Return (X, Y) of the center of cell containing provided text 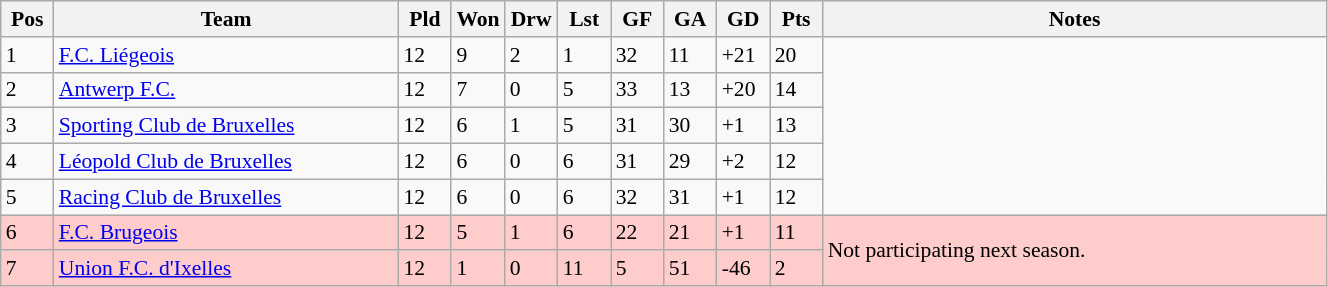
Union F.C. d'Ixelles (226, 269)
Pts (796, 19)
Team (226, 19)
21 (690, 233)
+20 (744, 90)
20 (796, 55)
Antwerp F.C. (226, 90)
GA (690, 19)
F.C. Brugeois (226, 233)
Notes (1075, 19)
3 (28, 126)
51 (690, 269)
33 (638, 90)
22 (638, 233)
GD (744, 19)
Won (478, 19)
Lst (584, 19)
9 (478, 55)
30 (690, 126)
Léopold Club de Bruxelles (226, 162)
Drw (532, 19)
29 (690, 162)
+2 (744, 162)
F.C. Liégeois (226, 55)
-46 (744, 269)
GF (638, 19)
Not participating next season. (1075, 250)
+21 (744, 55)
4 (28, 162)
14 (796, 90)
Sporting Club de Bruxelles (226, 126)
Pld (424, 19)
Pos (28, 19)
Racing Club de Bruxelles (226, 197)
